Find where the given text appears and provide that cell's center as [X, Y] coordinate. 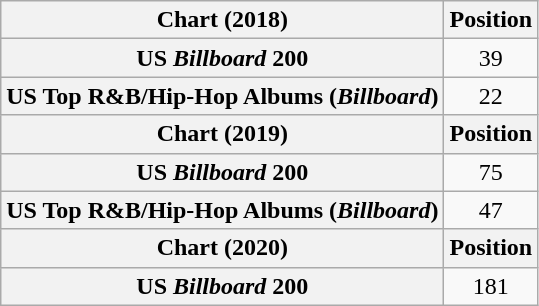
22 [491, 96]
Chart (2019) [222, 134]
Chart (2020) [222, 248]
181 [491, 286]
Chart (2018) [222, 20]
47 [491, 210]
75 [491, 172]
39 [491, 58]
